Scan for the cell matching the given text and deliver its (x, y) coordinate at center. 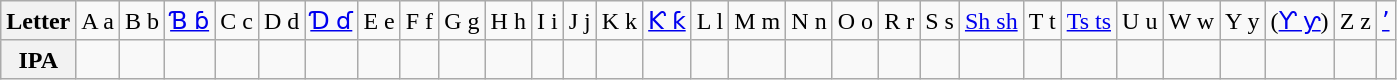
Z z (1355, 21)
Ts ts (1088, 21)
O o (855, 21)
I i (547, 21)
B b (142, 21)
N n (809, 21)
Ɓ ɓ (190, 21)
Ɗ ɗ (332, 21)
A a (98, 21)
H h (508, 21)
W w (1192, 21)
(Ƴ ƴ) (1300, 21)
G g (462, 21)
J j (580, 21)
Ƙ ƙ (668, 21)
M m (758, 21)
E e (379, 21)
L l (710, 21)
Sh sh (991, 21)
IPA (38, 59)
Letter (38, 21)
T t (1042, 21)
K k (619, 21)
D d (281, 21)
ʼ (1386, 21)
Y y (1243, 21)
U u (1140, 21)
C c (237, 21)
S s (940, 21)
R r (900, 21)
F f (419, 21)
